Search for the cell housing the specified text and yield its (X, Y) center coordinate. 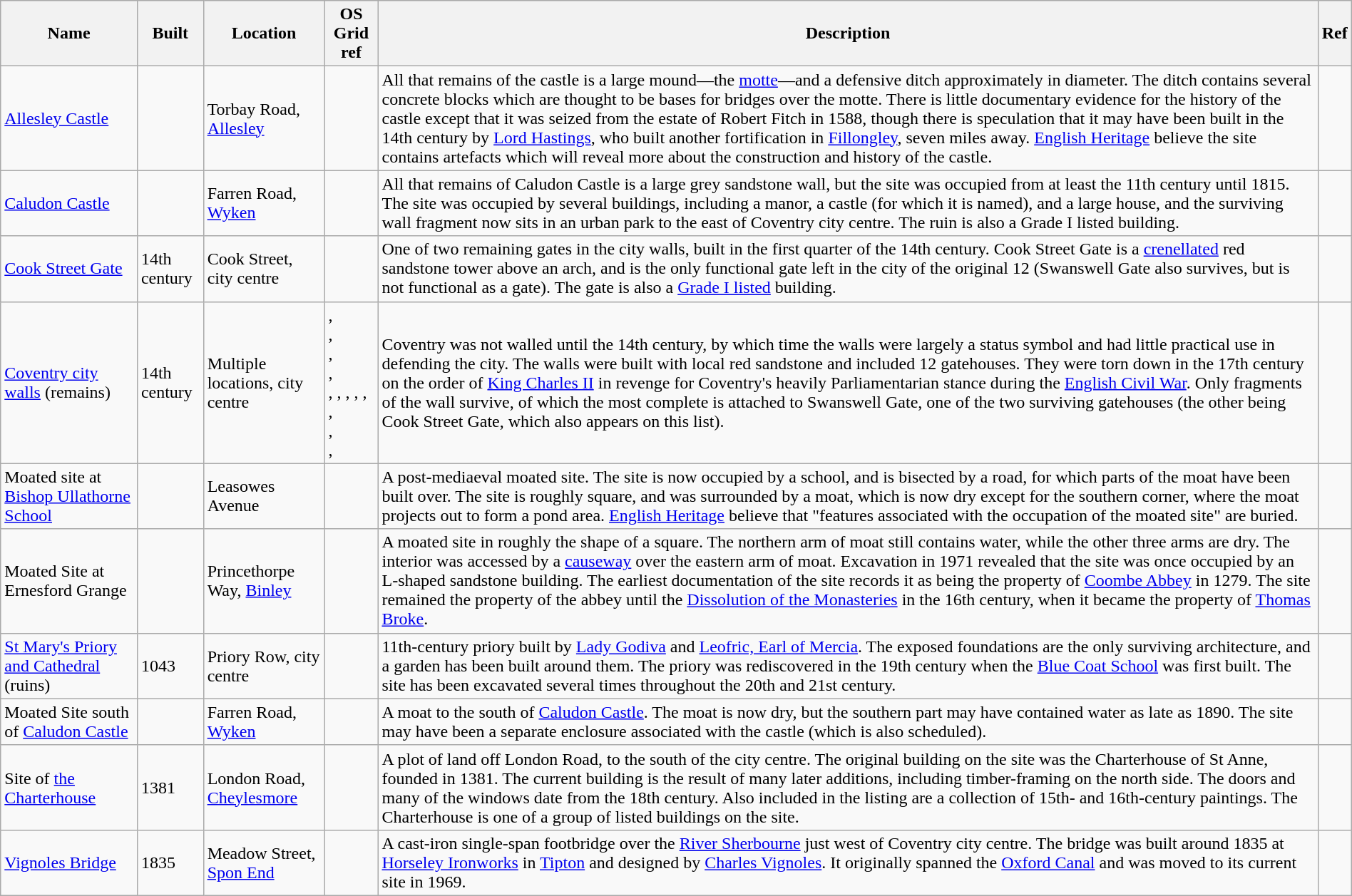
London Road, Cheylesmore (264, 787)
1835 (170, 862)
Multiple locations, city centre (264, 382)
Princethorpe Way, Binley (264, 581)
Cook Street, city centre (264, 269)
Torbay Road, Allesley (264, 118)
Site of the Charterhouse (69, 787)
Description (848, 34)
1381 (170, 787)
Cook Street Gate (69, 269)
Moated site at Bishop Ullathorne School (69, 496)
Caludon Castle (69, 203)
Built (170, 34)
Moated Site at Ernesford Grange (69, 581)
Allesley Castle (69, 118)
Leasowes Avenue (264, 496)
Name (69, 34)
Ref (1335, 34)
OS Grid ref (351, 34)
Coventry city walls (remains) (69, 382)
Vignoles Bridge (69, 862)
Moated Site south of Caludon Castle (69, 721)
1043 (170, 666)
, , , , , , , , , , , , (351, 382)
Priory Row, city centre (264, 666)
Location (264, 34)
Meadow Street, Spon End (264, 862)
St Mary's Priory and Cathedral (ruins) (69, 666)
